Extract the (X, Y) coordinate from the center of the cell holding the provided text.  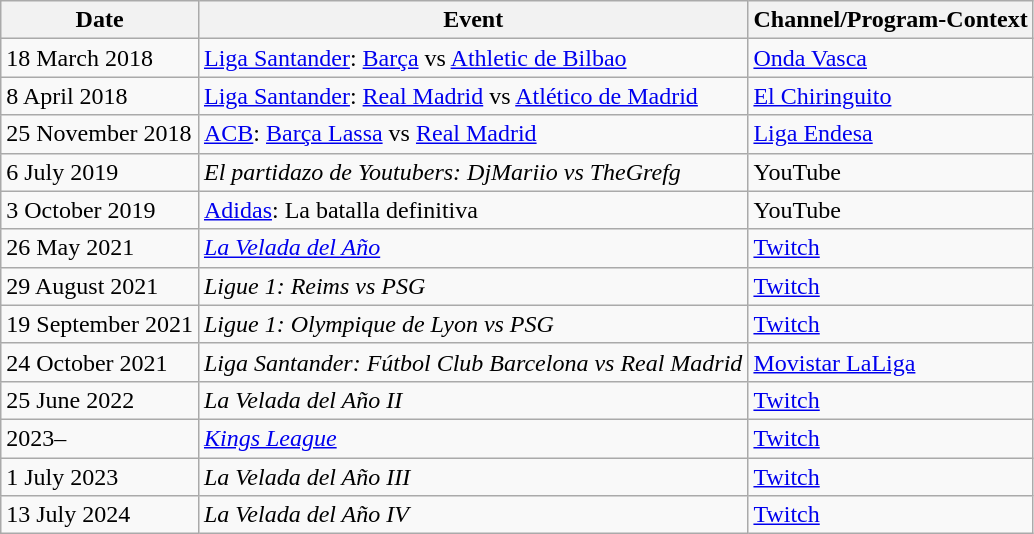
19 September 2021 (100, 324)
La Velada del Año (472, 248)
13 July 2024 (100, 515)
6 July 2019 (100, 172)
Liga Endesa (890, 134)
Date (100, 20)
26 May 2021 (100, 248)
25 June 2022 (100, 400)
La Velada del Año II (472, 400)
Movistar LaLiga (890, 362)
Liga Santander: Barça vs Athletic de Bilbao (472, 58)
Liga Santander: Fútbol Club Barcelona vs Real Madrid (472, 362)
2023– (100, 438)
Channel/Program-Context (890, 20)
Ligue 1: Olympique de Lyon vs PSG (472, 324)
Event (472, 20)
Adidas: La batalla definitiva (472, 210)
La Velada del Año III (472, 477)
18 March 2018 (100, 58)
8 April 2018 (100, 96)
Liga Santander: Real Madrid vs Atlético de Madrid (472, 96)
24 October 2021 (100, 362)
La Velada del Año IV (472, 515)
Kings League (472, 438)
1 July 2023 (100, 477)
El Chiringuito (890, 96)
Onda Vasca (890, 58)
Ligue 1: Reims vs PSG (472, 286)
3 October 2019 (100, 210)
25 November 2018 (100, 134)
ACB: Barça Lassa vs Real Madrid (472, 134)
29 August 2021 (100, 286)
El partidazo de Youtubers: DjMariio vs TheGrefg (472, 172)
